Pinpoint the cell where the given text exists, returning its (x, y) midpoint coordinate. 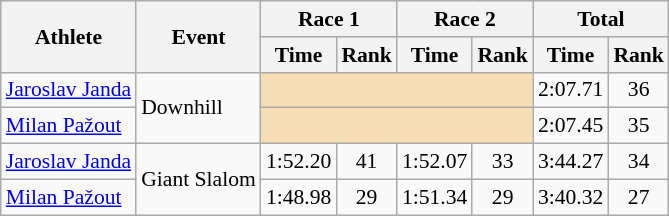
35 (638, 126)
3:40.32 (570, 197)
2:07.71 (570, 90)
36 (638, 90)
34 (638, 162)
Downhill (198, 108)
1:52.07 (434, 162)
2:07.45 (570, 126)
1:48.98 (298, 197)
41 (366, 162)
Event (198, 36)
Race 1 (329, 19)
27 (638, 197)
1:51.34 (434, 197)
Giant Slalom (198, 180)
33 (502, 162)
Athlete (68, 36)
Race 2 (465, 19)
3:44.27 (570, 162)
Total (601, 19)
1:52.20 (298, 162)
